Output the [x, y] coordinate of the center of the cell containing the given text.  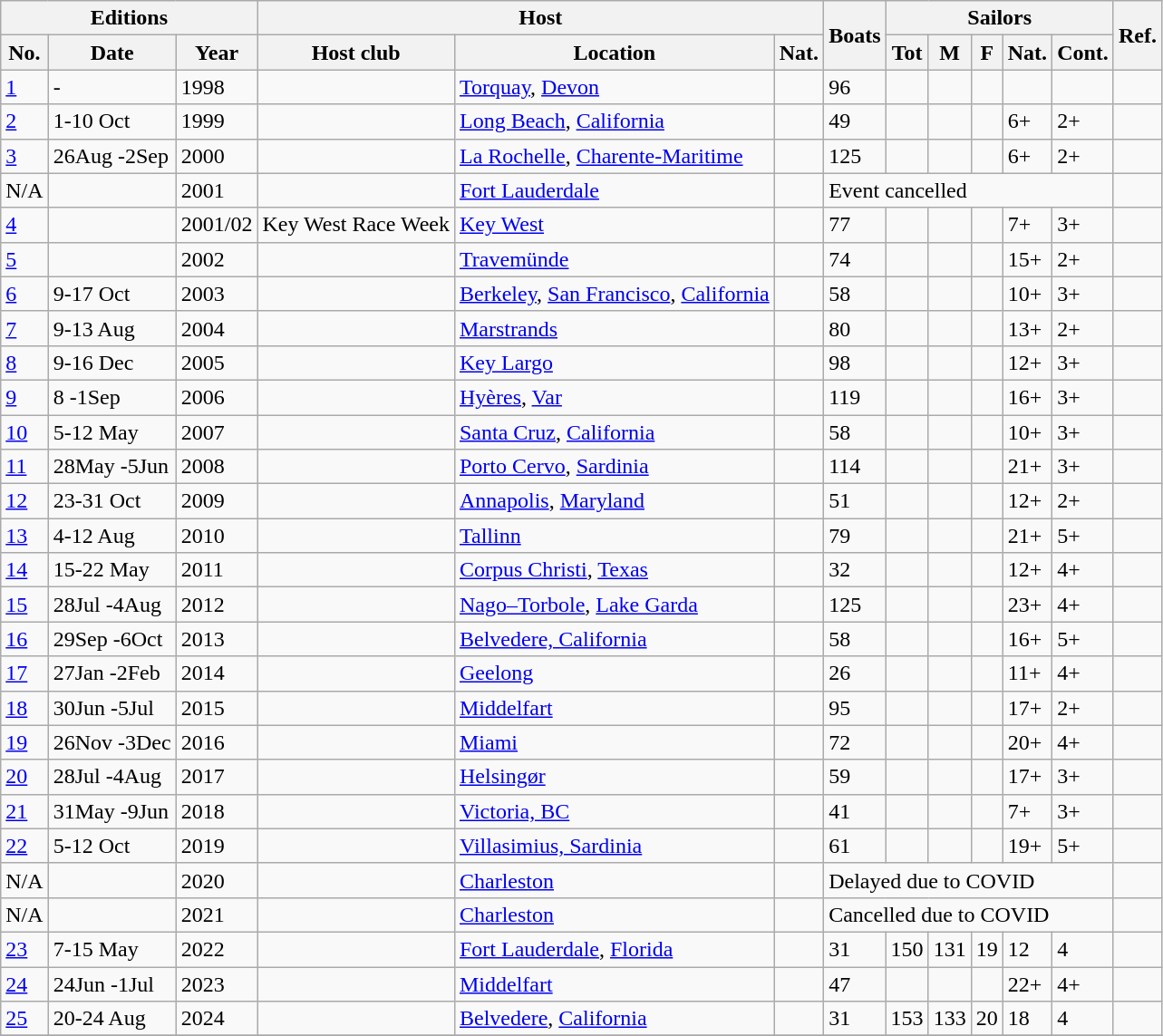
Helsingør [615, 777]
Long Beach, California [615, 121]
10 [24, 432]
Delayed due to COVID [969, 880]
14 [24, 570]
79 [855, 536]
32 [855, 570]
- [112, 87]
Berkeley, San Francisco, California [615, 294]
Santa Cruz, California [615, 432]
F [986, 53]
Miami [615, 742]
Villasimius, Sardinia [615, 846]
11+ [1027, 673]
24 [24, 983]
17 [24, 673]
9-17 Oct [112, 294]
20+ [1027, 742]
Editions [129, 18]
153 [906, 1019]
2016 [217, 742]
Key Largo [615, 363]
1 [24, 87]
Boats [855, 35]
15+ [1027, 259]
96 [855, 87]
Tallinn [615, 536]
Year [217, 53]
2020 [217, 880]
2 [24, 121]
7-15 May [112, 949]
6 [24, 294]
8 -1Sep [112, 397]
2010 [217, 536]
2004 [217, 328]
2014 [217, 673]
74 [855, 259]
131 [950, 949]
Travemünde [615, 259]
3 [24, 156]
114 [855, 467]
98 [855, 363]
2023 [217, 983]
Torquay, Devon [615, 87]
Marstrands [615, 328]
80 [855, 328]
2013 [217, 639]
72 [855, 742]
2015 [217, 708]
51 [855, 501]
Host [540, 18]
2002 [217, 259]
1998 [217, 87]
5 [24, 259]
Key West Race Week [356, 225]
Fort Lauderdale, Florida [615, 949]
47 [855, 983]
2000 [217, 156]
26Nov -3Dec [112, 742]
2007 [217, 432]
Location [615, 53]
23+ [1027, 605]
8 [24, 363]
No. [24, 53]
1-10 Oct [112, 121]
13+ [1027, 328]
2012 [217, 605]
31May -9Jun [112, 811]
Date [112, 53]
Nago–Torbole, Lake Garda [615, 605]
Geelong [615, 673]
28May -5Jun [112, 467]
Host club [356, 53]
95 [855, 708]
5-12 Oct [112, 846]
1999 [217, 121]
29Sep -6Oct [112, 639]
Cont. [1083, 53]
Annapolis, Maryland [615, 501]
Ref. [1137, 35]
2001 [217, 190]
9-16 Dec [112, 363]
30Jun -5Jul [112, 708]
15 [24, 605]
2018 [217, 811]
13 [24, 536]
20-24 Aug [112, 1019]
Porto Cervo, Sardinia [615, 467]
Hyères, Var [615, 397]
4-12 Aug [112, 536]
Key West [615, 225]
Tot [906, 53]
23 [24, 949]
2017 [217, 777]
9 [24, 397]
Victoria, BC [615, 811]
Sailors [999, 18]
77 [855, 225]
150 [906, 949]
2019 [217, 846]
2021 [217, 915]
16 [24, 639]
119 [855, 397]
23-31 Oct [112, 501]
21 [24, 811]
2001/02 [217, 225]
2024 [217, 1019]
2005 [217, 363]
9-13 Aug [112, 328]
2006 [217, 397]
Cancelled due to COVID [969, 915]
19+ [1027, 846]
2008 [217, 467]
24Jun -1Jul [112, 983]
22+ [1027, 983]
M [950, 53]
59 [855, 777]
22 [24, 846]
11 [24, 467]
Corpus Christi, Texas [615, 570]
27Jan -2Feb [112, 673]
Fort Lauderdale [615, 190]
49 [855, 121]
61 [855, 846]
41 [855, 811]
2022 [217, 949]
2003 [217, 294]
5-12 May [112, 432]
2011 [217, 570]
7 [24, 328]
26Aug -2Sep [112, 156]
26 [855, 673]
2009 [217, 501]
15-22 May [112, 570]
La Rochelle, Charente-Maritime [615, 156]
Event cancelled [969, 190]
25 [24, 1019]
133 [950, 1019]
